Determine the (X, Y) coordinate at the center of the cell enclosing the given text.  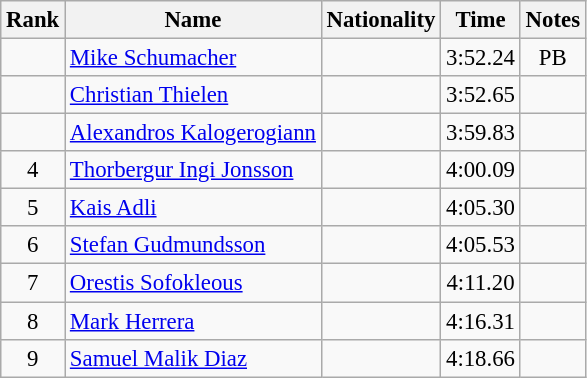
7 (33, 283)
Name (194, 20)
Notes (552, 20)
9 (33, 358)
Mike Schumacher (194, 58)
Kais Adli (194, 208)
4:11.20 (481, 283)
4 (33, 170)
8 (33, 321)
Time (481, 20)
6 (33, 245)
Mark Herrera (194, 321)
3:59.83 (481, 133)
4:16.31 (481, 321)
PB (552, 58)
Orestis Sofokleous (194, 283)
3:52.65 (481, 95)
Samuel Malik Diaz (194, 358)
3:52.24 (481, 58)
5 (33, 208)
4:18.66 (481, 358)
4:00.09 (481, 170)
Alexandros Kalogerogiann (194, 133)
4:05.30 (481, 208)
Christian Thielen (194, 95)
4:05.53 (481, 245)
Stefan Gudmundsson (194, 245)
Thorbergur Ingi Jonsson (194, 170)
Nationality (380, 20)
Rank (33, 20)
